Scan for the cell matching the given text and deliver its [x, y] coordinate at center. 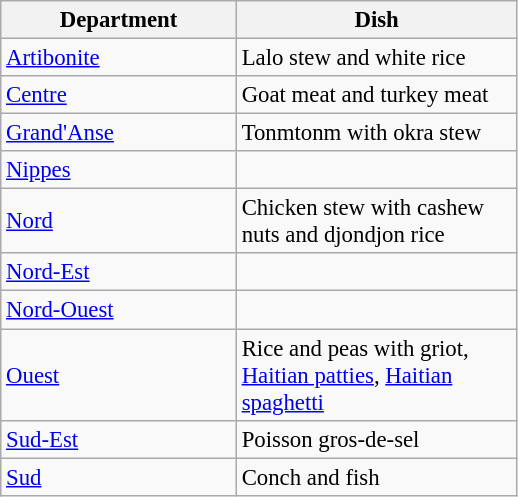
Poisson gros-de-sel [376, 439]
Grand'Anse [119, 133]
Sud [119, 477]
Nord-Ouest [119, 310]
Centre [119, 95]
Ouest [119, 375]
Nippes [119, 170]
Dish [376, 20]
Nord [119, 222]
Tonmtonm with okra stew [376, 133]
Artibonite [119, 58]
Sud-Est [119, 439]
Conch and fish [376, 477]
Nord-Est [119, 273]
Chicken stew with cashew nuts and djondjon rice [376, 222]
Rice and peas with griot, Haitian patties, Haitian spaghetti [376, 375]
Lalo stew and white rice [376, 58]
Department [119, 20]
Goat meat and turkey meat [376, 95]
